Provide the (X, Y) coordinate of the cell's center where the given text is located.  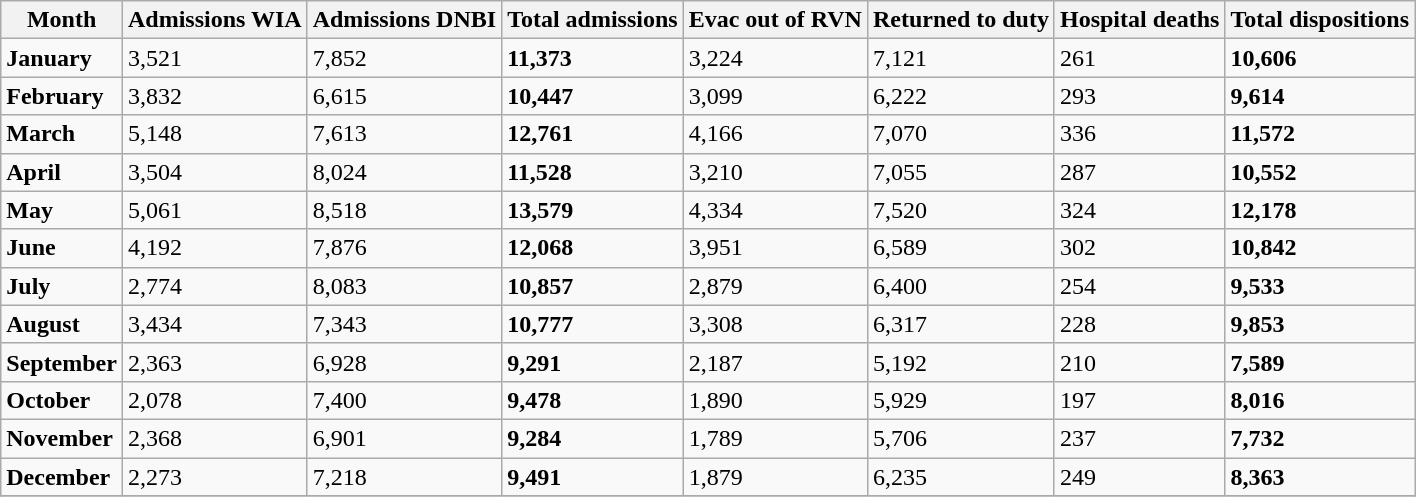
3,504 (214, 172)
8,363 (1320, 477)
261 (1139, 58)
8,083 (404, 286)
October (62, 400)
12,068 (593, 248)
July (62, 286)
3,099 (775, 96)
10,447 (593, 96)
8,518 (404, 210)
2,879 (775, 286)
6,589 (960, 248)
228 (1139, 324)
12,178 (1320, 210)
2,368 (214, 438)
May (62, 210)
6,317 (960, 324)
3,210 (775, 172)
2,078 (214, 400)
10,842 (1320, 248)
2,363 (214, 362)
9,291 (593, 362)
11,572 (1320, 134)
5,061 (214, 210)
3,521 (214, 58)
Month (62, 20)
1,789 (775, 438)
210 (1139, 362)
Admissions WIA (214, 20)
5,148 (214, 134)
7,121 (960, 58)
9,533 (1320, 286)
3,832 (214, 96)
September (62, 362)
6,235 (960, 477)
March (62, 134)
8,016 (1320, 400)
302 (1139, 248)
7,343 (404, 324)
11,373 (593, 58)
2,273 (214, 477)
6,928 (404, 362)
324 (1139, 210)
3,951 (775, 248)
5,706 (960, 438)
10,606 (1320, 58)
336 (1139, 134)
197 (1139, 400)
7,589 (1320, 362)
7,400 (404, 400)
7,070 (960, 134)
1,879 (775, 477)
6,901 (404, 438)
January (62, 58)
5,192 (960, 362)
Total dispositions (1320, 20)
November (62, 438)
7,852 (404, 58)
4,334 (775, 210)
7,055 (960, 172)
249 (1139, 477)
1,890 (775, 400)
Evac out of RVN (775, 20)
June (62, 248)
10,857 (593, 286)
9,853 (1320, 324)
13,579 (593, 210)
237 (1139, 438)
10,777 (593, 324)
4,166 (775, 134)
3,224 (775, 58)
7,613 (404, 134)
2,187 (775, 362)
April (62, 172)
6,400 (960, 286)
3,434 (214, 324)
3,308 (775, 324)
7,732 (1320, 438)
11,528 (593, 172)
Returned to duty (960, 20)
4,192 (214, 248)
287 (1139, 172)
10,552 (1320, 172)
6,615 (404, 96)
293 (1139, 96)
7,520 (960, 210)
Hospital deaths (1139, 20)
Total admissions (593, 20)
February (62, 96)
2,774 (214, 286)
6,222 (960, 96)
9,491 (593, 477)
August (62, 324)
12,761 (593, 134)
7,218 (404, 477)
9,478 (593, 400)
5,929 (960, 400)
9,614 (1320, 96)
Admissions DNBI (404, 20)
7,876 (404, 248)
9,284 (593, 438)
December (62, 477)
254 (1139, 286)
8,024 (404, 172)
